Search for the cell housing the specified text and yield its (X, Y) center coordinate. 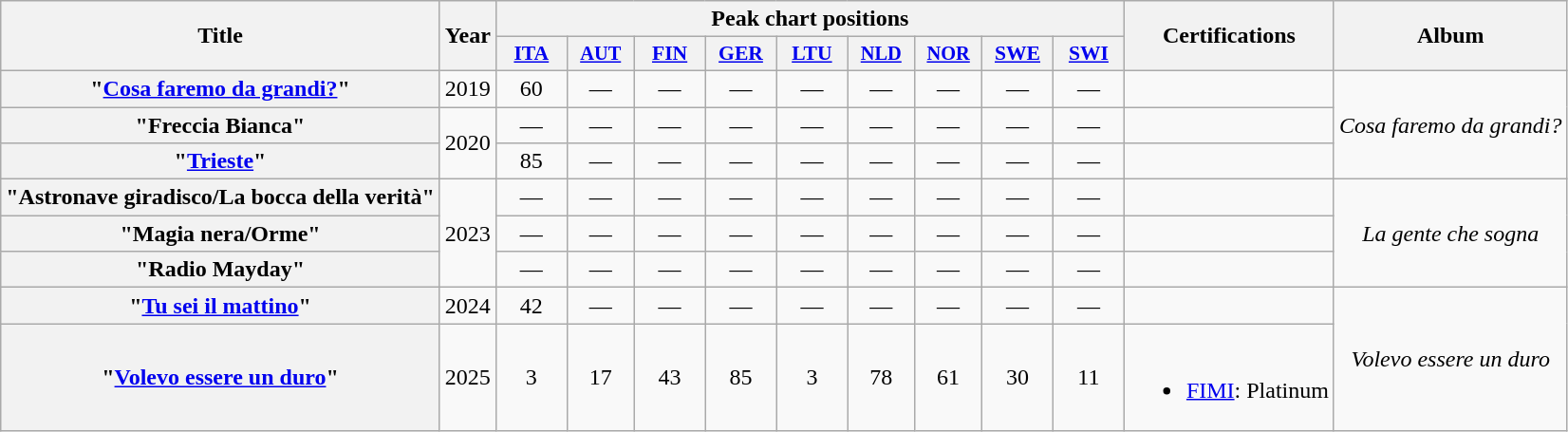
NOR (949, 54)
"Volevo essere un duro" (220, 378)
SWI (1088, 54)
AUT (600, 54)
17 (600, 378)
Year (467, 36)
Peak chart positions (810, 19)
"Freccia Bianca" (220, 124)
61 (949, 378)
2019 (467, 88)
NLD (881, 54)
42 (532, 306)
"Astronave giradisco/La bocca della verità" (220, 197)
LTU (812, 54)
2025 (467, 378)
11 (1088, 378)
Cosa faremo da grandi? (1450, 124)
Album (1450, 36)
La gente che sogna (1450, 234)
"Radio Mayday" (220, 270)
"Trieste" (220, 161)
2023 (467, 234)
Certifications (1228, 36)
GER (740, 54)
43 (670, 378)
2020 (467, 142)
78 (881, 378)
"Cosa faremo da grandi?" (220, 88)
"Magia nera/Orme" (220, 234)
FIMI: Platinum (1228, 378)
Volevo essere un duro (1450, 359)
60 (532, 88)
ITA (532, 54)
FIN (670, 54)
Title (220, 36)
"Tu sei il mattino" (220, 306)
30 (1017, 378)
SWE (1017, 54)
2024 (467, 306)
